Capture the cell that displays the provided text and extract its (X, Y) central coordinate. 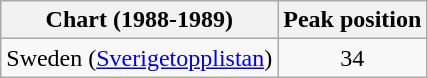
34 (352, 58)
Peak position (352, 20)
Chart (1988-1989) (140, 20)
Sweden (Sverigetopplistan) (140, 58)
